For the text-containing cell, return its midpoint in [X, Y] coordinate format. 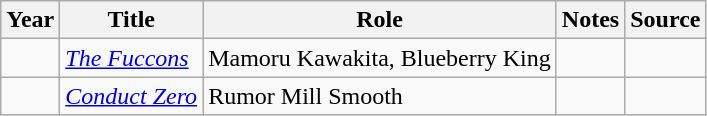
Mamoru Kawakita, Blueberry King [380, 58]
Title [132, 20]
Rumor Mill Smooth [380, 96]
The Fuccons [132, 58]
Source [666, 20]
Notes [590, 20]
Role [380, 20]
Year [30, 20]
Conduct Zero [132, 96]
